Scan for the cell matching the given text and deliver its (x, y) coordinate at center. 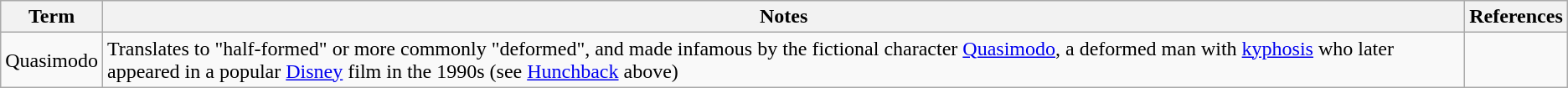
Term (52, 17)
Quasimodo (52, 60)
Notes (783, 17)
References (1516, 17)
